Identify which cell holds the provided text, then report its (X, Y) central coordinate. 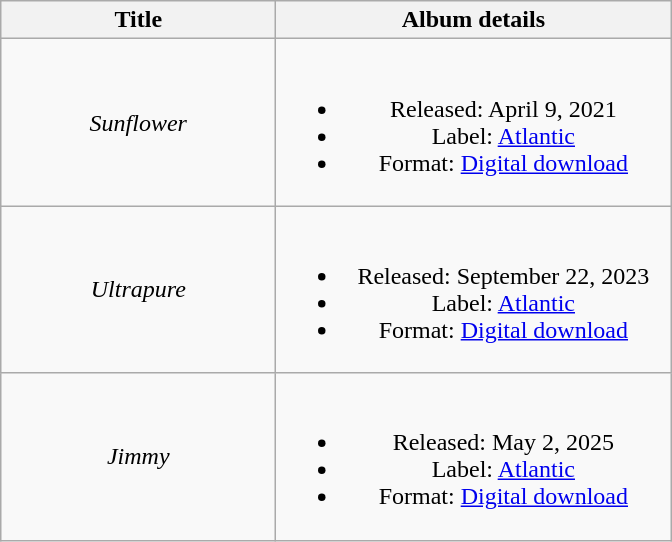
Released: April 9, 2021Label: AtlanticFormat: Digital download (474, 122)
Title (138, 20)
Sunflower (138, 122)
Released: May 2, 2025Label: AtlanticFormat: Digital download (474, 456)
Album details (474, 20)
Jimmy (138, 456)
Ultrapure (138, 290)
Released: September 22, 2023Label: AtlanticFormat: Digital download (474, 290)
